Scan for the cell matching the given text and deliver its (X, Y) coordinate at center. 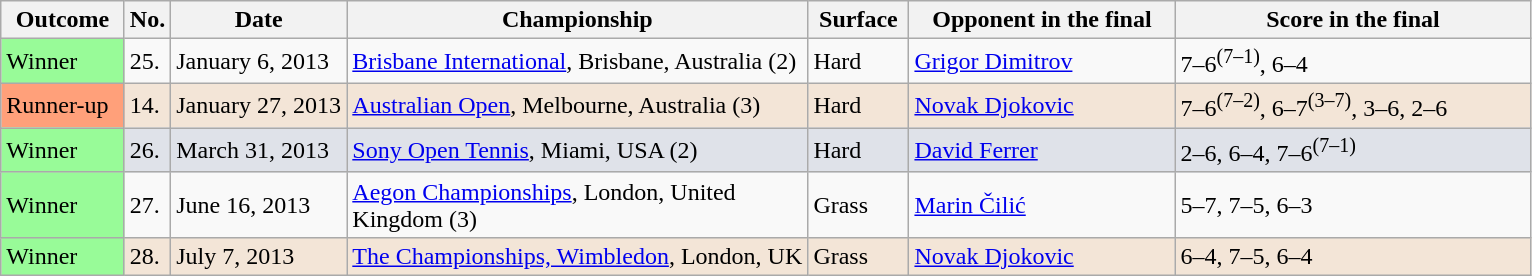
No. (147, 20)
January 27, 2013 (259, 106)
5–7, 7–5, 6–3 (1353, 204)
Championship (578, 20)
Opponent in the final (1042, 20)
July 7, 2013 (259, 257)
March 31, 2013 (259, 150)
David Ferrer (1042, 150)
Surface (858, 20)
The Championships, Wimbledon, London, UK (578, 257)
7–6(7–1), 6–4 (1353, 62)
Sony Open Tennis, Miami, USA (2) (578, 150)
Brisbane International, Brisbane, Australia (2) (578, 62)
26. (147, 150)
Date (259, 20)
Australian Open, Melbourne, Australia (3) (578, 106)
2–6, 6–4, 7–6(7–1) (1353, 150)
7–6(7–2), 6–7(3–7), 3–6, 2–6 (1353, 106)
14. (147, 106)
Marin Čilić (1042, 204)
27. (147, 204)
Aegon Championships, London, United Kingdom (3) (578, 204)
Grigor Dimitrov (1042, 62)
6–4, 7–5, 6–4 (1353, 257)
Runner-up (63, 106)
Score in the final (1353, 20)
25. (147, 62)
Outcome (63, 20)
28. (147, 257)
June 16, 2013 (259, 204)
January 6, 2013 (259, 62)
